Locate the cell with the specified text and output its (X, Y) center coordinate. 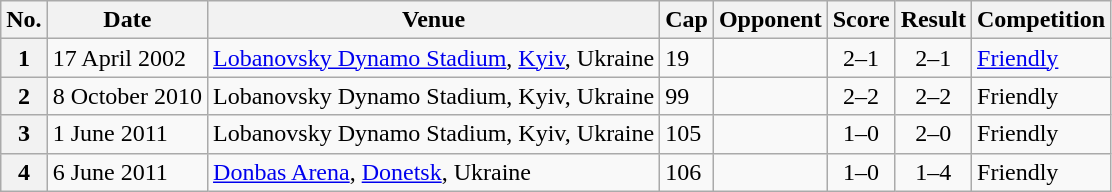
Opponent (770, 20)
1–4 (933, 172)
106 (687, 172)
Date (127, 20)
6 June 2011 (127, 172)
99 (687, 96)
Result (933, 20)
Score (861, 20)
2–0 (933, 134)
2 (24, 96)
Donbas Arena, Donetsk, Ukraine (434, 172)
3 (24, 134)
19 (687, 58)
Competition (1042, 20)
105 (687, 134)
1 (24, 58)
1 June 2011 (127, 134)
No. (24, 20)
Cap (687, 20)
8 October 2010 (127, 96)
Venue (434, 20)
4 (24, 172)
17 April 2002 (127, 58)
